Find where the given text appears and provide that cell's center as [x, y] coordinate. 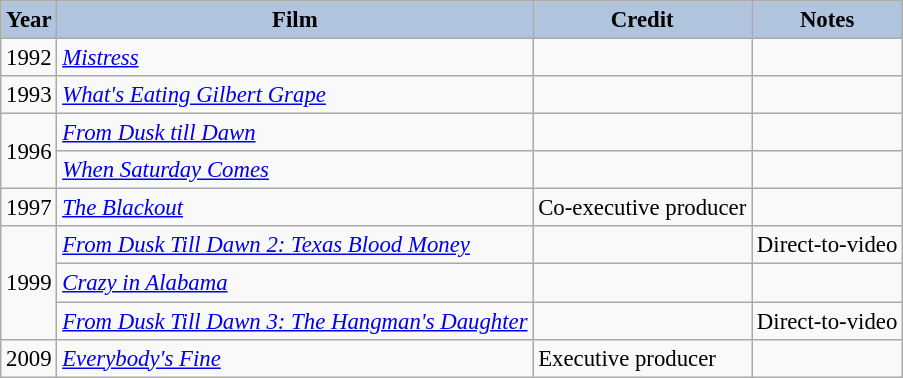
Executive producer [642, 358]
1993 [29, 95]
Crazy in Alabama [295, 283]
From Dusk till Dawn [295, 133]
Film [295, 20]
1999 [29, 282]
1992 [29, 58]
Mistress [295, 58]
From Dusk Till Dawn 2: Texas Blood Money [295, 245]
Everybody's Fine [295, 358]
1996 [29, 152]
What's Eating Gilbert Grape [295, 95]
Co-executive producer [642, 208]
1997 [29, 208]
The Blackout [295, 208]
Credit [642, 20]
2009 [29, 358]
Year [29, 20]
Notes [828, 20]
From Dusk Till Dawn 3: The Hangman's Daughter [295, 321]
When Saturday Comes [295, 170]
